Pinpoint the cell where the given text exists, returning its (x, y) midpoint coordinate. 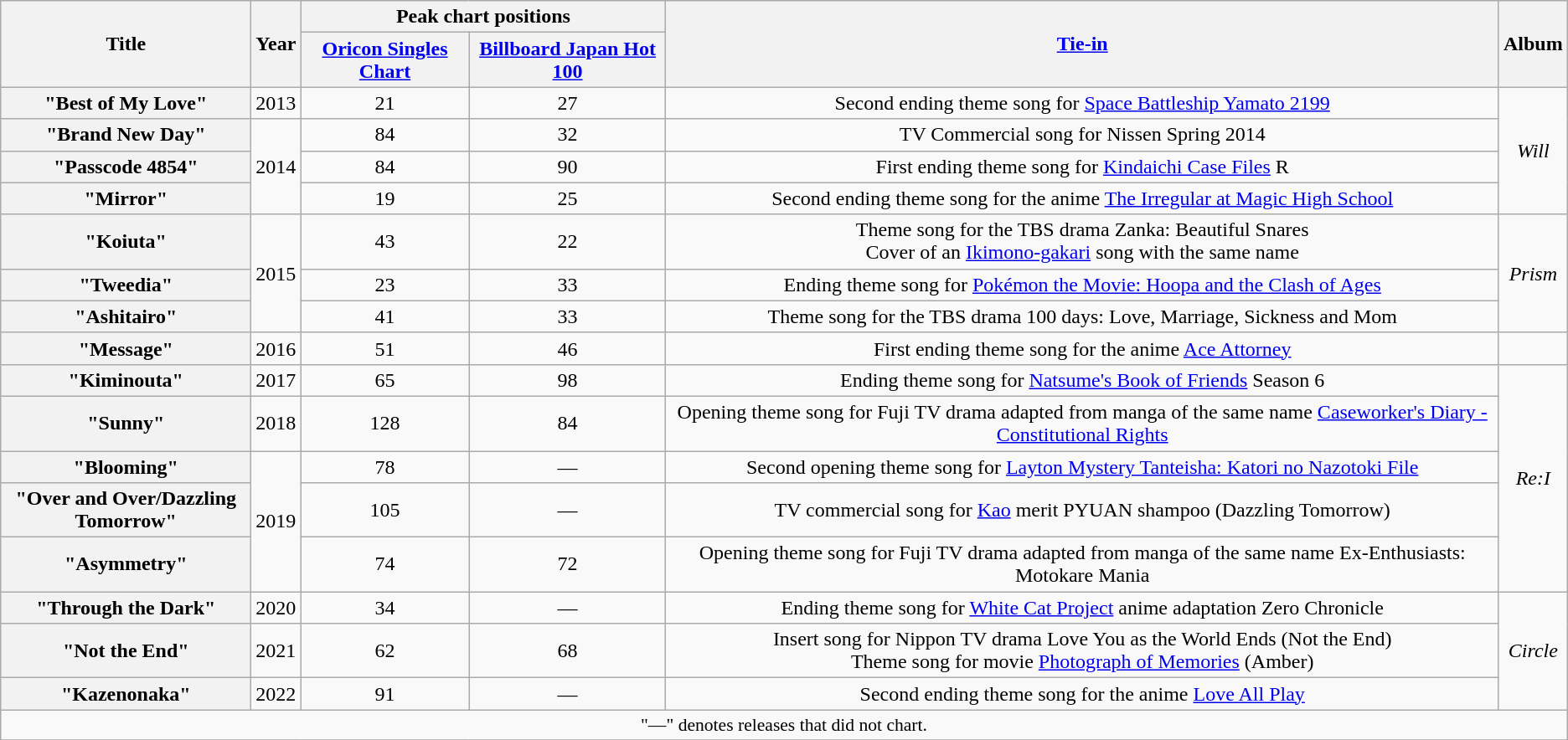
105 (385, 511)
Ending theme song for Natsume's Book of Friends Season 6 (1082, 380)
Ending theme song for Pokémon the Movie: Hoopa and the Clash of Ages (1082, 285)
Circle (1533, 651)
128 (385, 424)
Re:I (1533, 477)
23 (385, 285)
2013 (276, 103)
Oricon Singles Chart (385, 60)
"Kazenonaka" (126, 694)
"Tweedia" (126, 285)
First ending theme song for Kindaichi Case Files R (1082, 167)
"—" denotes releases that did not chart. (784, 725)
Opening theme song for Fuji TV drama adapted from manga of the same name Caseworker's Diary - Constitutional Rights (1082, 424)
Will (1533, 151)
2020 (276, 608)
2018 (276, 424)
27 (568, 103)
Second ending theme song for Space Battleship Yamato 2199 (1082, 103)
43 (385, 241)
32 (568, 135)
Second ending theme song for the anime The Irregular at Magic High School (1082, 198)
62 (385, 651)
90 (568, 167)
2022 (276, 694)
Insert song for Nippon TV drama Love You as the World Ends (Not the End)Theme song for movie Photograph of Memories (Amber) (1082, 651)
65 (385, 380)
2021 (276, 651)
41 (385, 316)
22 (568, 241)
Tie-in (1082, 44)
TV commercial song for Kao merit PYUAN shampoo (Dazzling Tomorrow) (1082, 511)
"Over and Over/Dazzling Tomorrow" (126, 511)
78 (385, 466)
91 (385, 694)
"Best of My Love" (126, 103)
"Mirror" (126, 198)
2016 (276, 348)
"Brand New Day" (126, 135)
"Through the Dark" (126, 608)
Second opening theme song for Layton Mystery Tanteisha: Katori no Nazotoki File (1082, 466)
Billboard Japan Hot 100 (568, 60)
"Sunny" (126, 424)
Theme song for the TBS drama 100 days: Love, Marriage, Sickness and Mom (1082, 316)
"Blooming" (126, 466)
74 (385, 564)
Album (1533, 44)
"Ashitairo" (126, 316)
2017 (276, 380)
51 (385, 348)
Peak chart positions (483, 17)
46 (568, 348)
Opening theme song for Fuji TV drama adapted from manga of the same name Ex-Enthusiasts: Motokare Mania (1082, 564)
34 (385, 608)
Title (126, 44)
19 (385, 198)
Ending theme song for White Cat Project anime adaptation Zero Chronicle (1082, 608)
Second ending theme song for the anime Love All Play (1082, 694)
72 (568, 564)
"Passcode 4854" (126, 167)
2019 (276, 521)
"Not the End" (126, 651)
"Asymmetry" (126, 564)
Theme song for the TBS drama Zanka: Beautiful SnaresCover of an Ikimono-gakari song with the same name (1082, 241)
2014 (276, 167)
First ending theme song for the anime Ace Attorney (1082, 348)
"Kiminouta" (126, 380)
Prism (1533, 273)
"Koiuta" (126, 241)
25 (568, 198)
2015 (276, 273)
21 (385, 103)
Year (276, 44)
68 (568, 651)
98 (568, 380)
"Message" (126, 348)
TV Commercial song for Nissen Spring 2014 (1082, 135)
